Locate the cell with the specified text and output its (x, y) center coordinate. 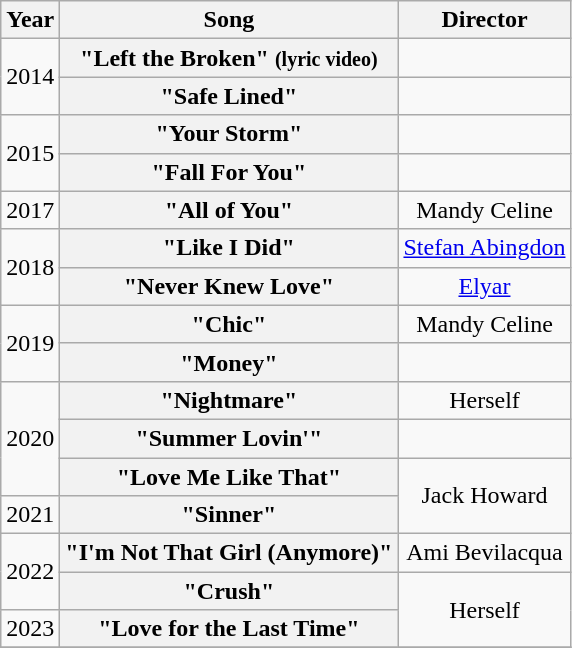
Elyar (484, 286)
"Nightmare" (229, 400)
2017 (30, 210)
"Summer Lovin'" (229, 438)
Director (484, 20)
"Crush" (229, 591)
"I'm Not That Girl (Anymore)" (229, 553)
2020 (30, 438)
"Safe Lined" (229, 96)
2014 (30, 77)
2023 (30, 629)
2022 (30, 572)
"Left the Broken" (lyric video) (229, 58)
"Chic" (229, 324)
Year (30, 20)
"Your Storm" (229, 134)
Jack Howard (484, 496)
Ami Bevilacqua (484, 553)
Stefan Abingdon (484, 248)
2021 (30, 515)
"Sinner" (229, 515)
"Fall For You" (229, 172)
"Never Knew Love" (229, 286)
"Like I Did" (229, 248)
2018 (30, 267)
"Money" (229, 362)
"Love Me Like That" (229, 477)
2019 (30, 343)
"Love for the Last Time" (229, 629)
"All of You" (229, 210)
Song (229, 20)
2015 (30, 153)
